From the cell containing the given text, extract its center point as [X, Y] coordinate. 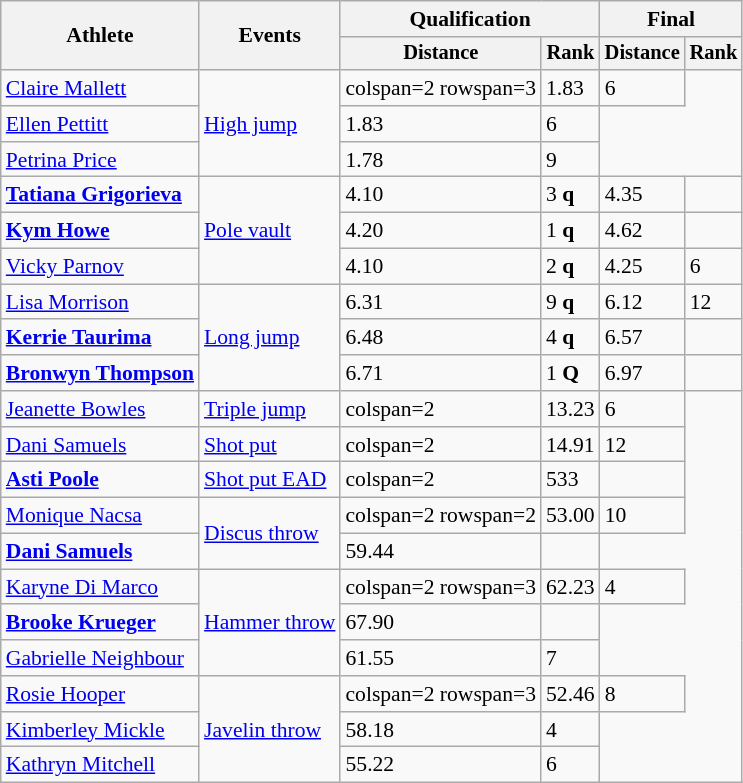
4.62 [642, 231]
7 [570, 658]
colspan=2 rowspan=2 [440, 516]
1.78 [440, 160]
61.55 [440, 658]
Shot put [270, 445]
Asti Poole [100, 480]
Vicky Parnov [100, 267]
Qualification [470, 19]
Athlete [100, 36]
52.46 [570, 694]
14.91 [570, 445]
58.18 [440, 730]
Jeanette Bowles [100, 409]
4.35 [642, 195]
Bronwyn Thompson [100, 373]
Karyne Di Marco [100, 587]
1 q [570, 231]
4.20 [440, 231]
Pole vault [270, 230]
8 [642, 694]
High jump [270, 124]
4.25 [642, 267]
6.57 [642, 338]
10 [642, 516]
Shot put EAD [270, 480]
13.23 [570, 409]
Long jump [270, 338]
2 q [570, 267]
6.31 [440, 302]
1 Q [570, 373]
9 [570, 160]
Kym Howe [100, 231]
Lisa Morrison [100, 302]
62.23 [570, 587]
67.90 [440, 623]
533 [570, 480]
6.71 [440, 373]
Claire Mallett [100, 88]
59.44 [440, 552]
6.48 [440, 338]
Javelin throw [270, 730]
Final [671, 19]
4 q [570, 338]
9 q [570, 302]
Petrina Price [100, 160]
Kerrie Taurima [100, 338]
Kathryn Mitchell [100, 765]
55.22 [440, 765]
Kimberley Mickle [100, 730]
Discus throw [270, 534]
Rosie Hooper [100, 694]
Monique Nacsa [100, 516]
53.00 [570, 516]
Gabrielle Neighbour [100, 658]
Brooke Krueger [100, 623]
3 q [570, 195]
Triple jump [270, 409]
Hammer throw [270, 622]
6.12 [642, 302]
Events [270, 36]
Tatiana Grigorieva [100, 195]
6.97 [642, 373]
Ellen Pettitt [100, 124]
